Find where the given text appears and provide that cell's center as [X, Y] coordinate. 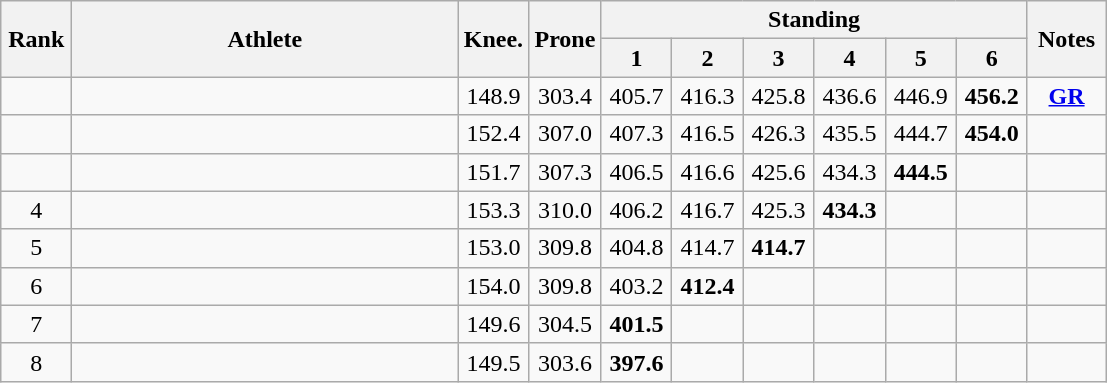
436.6 [850, 96]
401.5 [636, 324]
2 [708, 58]
153.0 [494, 248]
435.5 [850, 134]
444.7 [920, 134]
407.3 [636, 134]
1 [636, 58]
304.5 [565, 324]
406.2 [636, 210]
3 [778, 58]
149.5 [494, 362]
454.0 [992, 134]
416.3 [708, 96]
406.5 [636, 172]
153.3 [494, 210]
307.0 [565, 134]
425.3 [778, 210]
426.3 [778, 134]
405.7 [636, 96]
416.7 [708, 210]
Notes [1066, 39]
416.6 [708, 172]
Rank [36, 39]
404.8 [636, 248]
446.9 [920, 96]
403.2 [636, 286]
416.5 [708, 134]
444.5 [920, 172]
152.4 [494, 134]
425.6 [778, 172]
7 [36, 324]
303.4 [565, 96]
412.4 [708, 286]
148.9 [494, 96]
425.8 [778, 96]
GR [1066, 96]
149.6 [494, 324]
303.6 [565, 362]
8 [36, 362]
151.7 [494, 172]
Athlete [265, 39]
Prone [565, 39]
310.0 [565, 210]
Standing [814, 20]
456.2 [992, 96]
Knee. [494, 39]
154.0 [494, 286]
397.6 [636, 362]
307.3 [565, 172]
